Scan for the cell matching the given text and deliver its (x, y) coordinate at center. 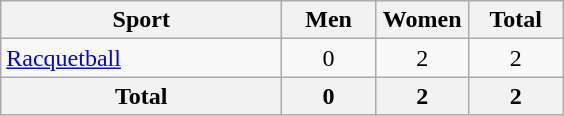
Sport (142, 20)
Men (329, 20)
Racquetball (142, 58)
Women (422, 20)
